Extract the [X, Y] coordinate from the center of the cell holding the provided text.  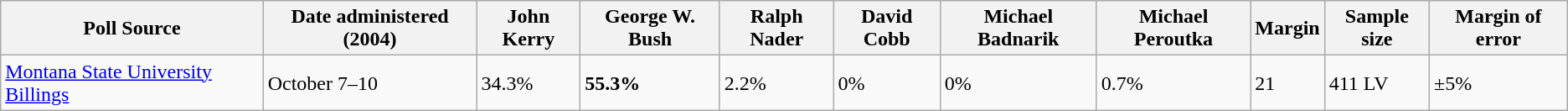
October 7–10 [370, 82]
±5% [1499, 82]
2.2% [776, 82]
0.7% [1173, 82]
Michael Peroutka [1173, 29]
Ralph Nader [776, 29]
Margin of error [1499, 29]
411 LV [1377, 82]
Michael Badnarik [1019, 29]
Poll Source [132, 29]
Sample size [1377, 29]
34.3% [529, 82]
21 [1287, 82]
55.3% [650, 82]
John Kerry [529, 29]
Montana State University Billings [132, 82]
Date administered (2004) [370, 29]
George W. Bush [650, 29]
Margin [1287, 29]
David Cobb [886, 29]
